For the text-containing cell, return its midpoint in [X, Y] coordinate format. 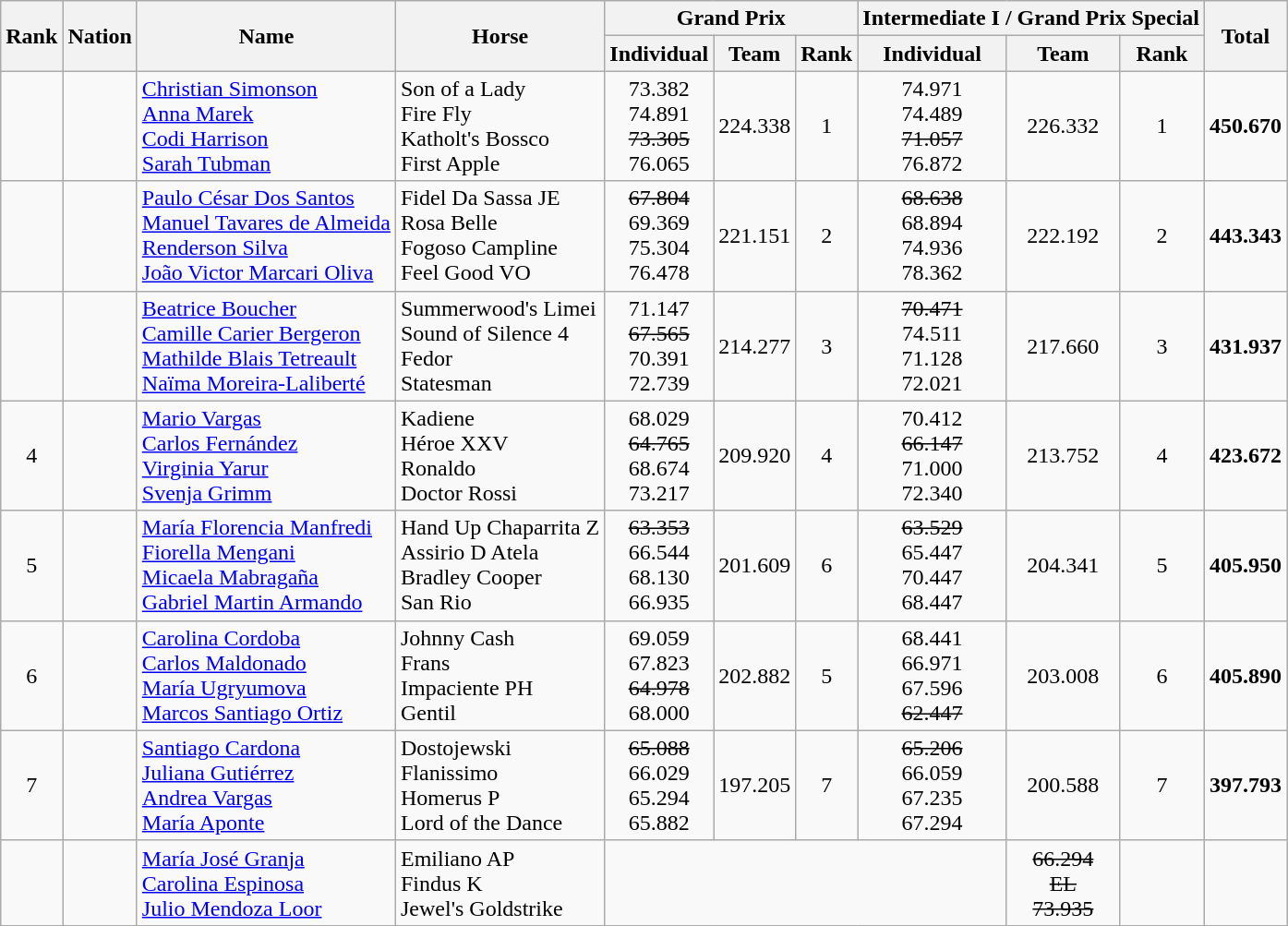
71.14767.56570.39172.739 [659, 345]
66.294EL73.935 [1063, 883]
443.343 [1245, 236]
Fidel Da Sassa JERosa BelleFogoso CamplineFeel Good VO [500, 236]
67.80469.36975.30476.478 [659, 236]
423.672 [1245, 456]
Name [266, 36]
Summerwood's LimeiSound of Silence 4FedorStatesman [500, 345]
226.332 [1063, 126]
450.670 [1245, 126]
María Florencia ManfrediFiorella MenganiMicaela MabragañaGabriel Martin Armando [266, 565]
63.52965.44770.44768.447 [933, 565]
69.05967.82364.97868.000 [659, 676]
María José GranjaCarolina EspinosaJulio Mendoza Loor [266, 883]
209.920 [755, 456]
63.35366.54468.13066.935 [659, 565]
197.205 [755, 785]
70.47174.51171.12872.021 [933, 345]
68.44166.97167.59662.447 [933, 676]
Son of a LadyFire FlyKatholt's BosscoFirst Apple [500, 126]
74.97174.48971.05776.872 [933, 126]
405.890 [1245, 676]
Beatrice BoucherCamille Carier BergeronMathilde Blais TetreaultNaïma Moreira-Laliberté [266, 345]
224.338 [755, 126]
Paulo César Dos SantosManuel Tavares de AlmeidaRenderson SilvaJoão Victor Marcari Oliva [266, 236]
Emiliano APFindus KJewel's Goldstrike [500, 883]
68.02964.76568.67473.217 [659, 456]
213.752 [1063, 456]
Nation [100, 36]
203.008 [1063, 676]
65.20666.05967.23567.294 [933, 785]
431.937 [1245, 345]
Johnny CashFransImpaciente PHGentil [500, 676]
Horse [500, 36]
397.793 [1245, 785]
68.63868.89474.93678.362 [933, 236]
KadieneHéroe XXVRonaldoDoctor Rossi [500, 456]
Intermediate I / Grand Prix Special [1031, 18]
204.341 [1063, 565]
405.950 [1245, 565]
200.588 [1063, 785]
65.08866.02965.29465.882 [659, 785]
Santiago CardonaJuliana GutiérrezAndrea VargasMaría Aponte [266, 785]
217.660 [1063, 345]
DostojewskiFlanissimoHomerus PLord of the Dance [500, 785]
Hand Up Chaparrita ZAssirio D AtelaBradley CooperSan Rio [500, 565]
Mario VargasCarlos FernándezVirginia YarurSvenja Grimm [266, 456]
214.277 [755, 345]
73.38274.89173.30576.065 [659, 126]
221.151 [755, 236]
202.882 [755, 676]
Total [1245, 36]
222.192 [1063, 236]
Christian SimonsonAnna MarekCodi HarrisonSarah Tubman [266, 126]
201.609 [755, 565]
Carolina CordobaCarlos MaldonadoMaría UgryumovaMarcos Santiago Ortiz [266, 676]
Grand Prix [731, 18]
70.41266.14771.00072.340 [933, 456]
